Detect which cell encompasses the target text, then output its [x, y] center coordinate. 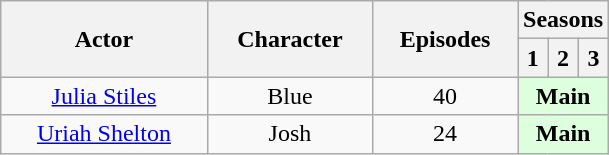
Seasons [564, 20]
Blue [290, 96]
Josh [290, 134]
Actor [104, 39]
40 [446, 96]
24 [446, 134]
2 [563, 58]
1 [533, 58]
Character [290, 39]
Julia Stiles [104, 96]
3 [593, 58]
Uriah Shelton [104, 134]
Episodes [446, 39]
